Locate the cell with the specified text and output its (x, y) center coordinate. 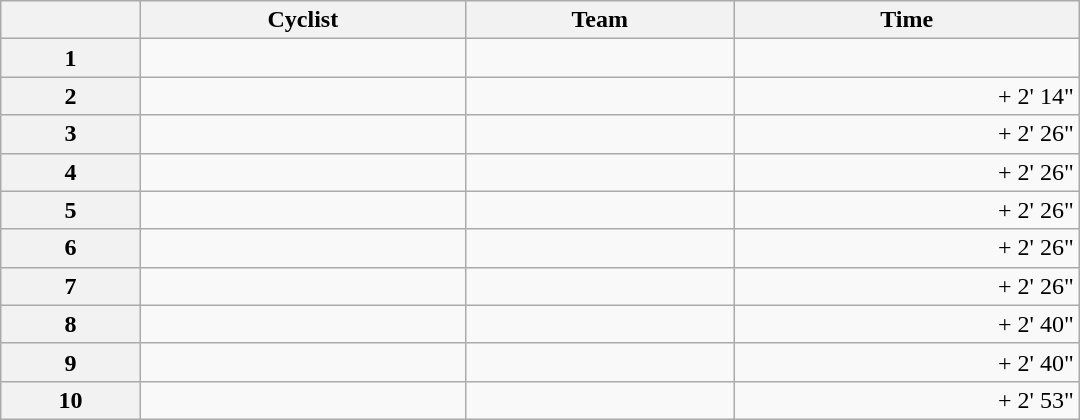
8 (71, 324)
5 (71, 210)
Team (600, 20)
10 (71, 400)
2 (71, 96)
+ 2' 14" (906, 96)
6 (71, 248)
Cyclist (302, 20)
3 (71, 134)
1 (71, 58)
+ 2' 53" (906, 400)
4 (71, 172)
7 (71, 286)
9 (71, 362)
Time (906, 20)
